Find where the given text appears and provide that cell's center as [X, Y] coordinate. 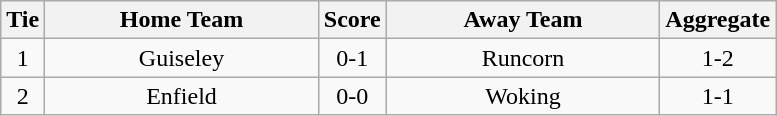
1-1 [718, 96]
Tie [23, 20]
Enfield [182, 96]
Runcorn [523, 58]
1-2 [718, 58]
2 [23, 96]
1 [23, 58]
Away Team [523, 20]
Woking [523, 96]
Score [352, 20]
0-0 [352, 96]
Home Team [182, 20]
Guiseley [182, 58]
Aggregate [718, 20]
0-1 [352, 58]
